Locate the cell with the specified text and output its (X, Y) center coordinate. 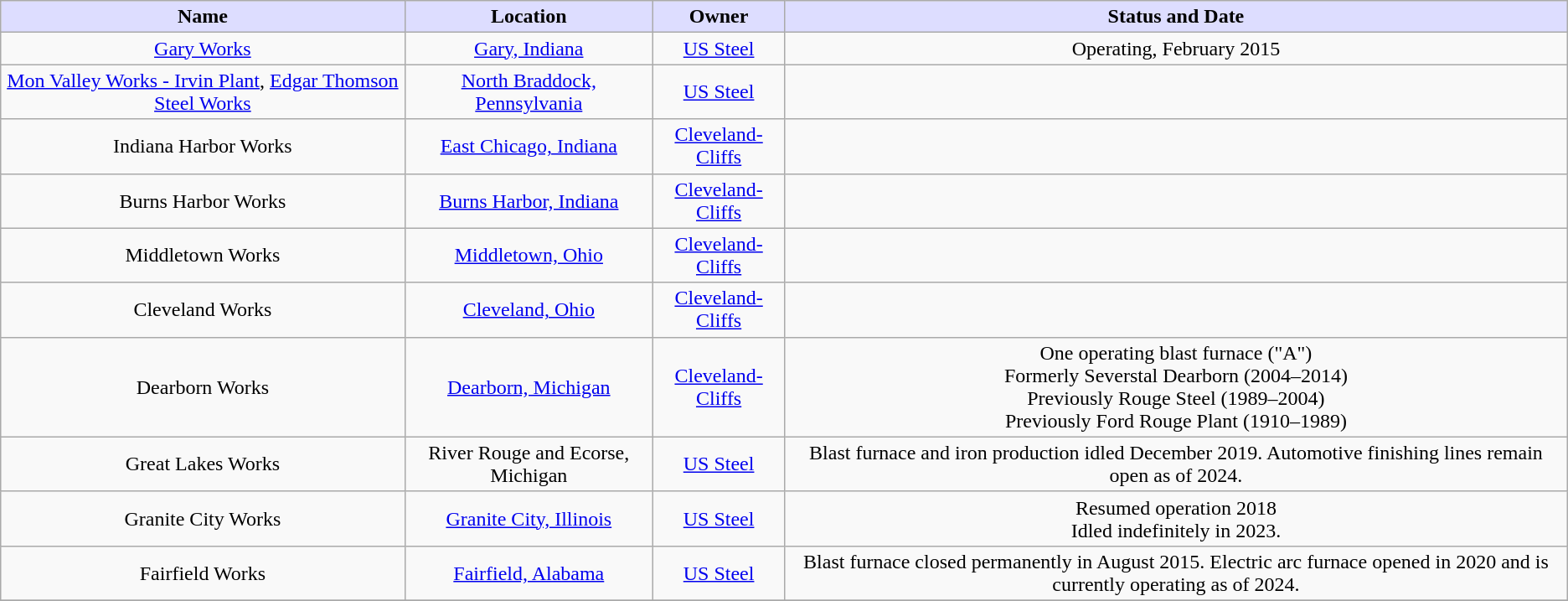
Blast furnace closed permanently in August 2015. Electric arc furnace opened in 2020 and is currently operating as of 2024. (1176, 573)
Resumed operation 2018 Idled indefinitely in 2023. (1176, 518)
Location (529, 17)
Mon Valley Works - Irvin Plant, Edgar Thomson Steel Works (203, 92)
River Rouge and Ecorse, Michigan (529, 464)
Granite City, Illinois (529, 518)
Dearborn Works (203, 387)
Cleveland, Ohio (529, 310)
Blast furnace and iron production idled December 2019. Automotive finishing lines remain open as of 2024. (1176, 464)
Burns Harbor, Indiana (529, 201)
Status and Date (1176, 17)
Name (203, 17)
Operating, February 2015 (1176, 49)
Owner (719, 17)
Great Lakes Works (203, 464)
Fairfield, Alabama (529, 573)
One operating blast furnace ("A")Formerly Severstal Dearborn (2004–2014)Previously Rouge Steel (1989–2004)Previously Ford Rouge Plant (1910–1989) (1176, 387)
Dearborn, Michigan (529, 387)
Burns Harbor Works (203, 201)
North Braddock, Pennsylvania (529, 92)
East Chicago, Indiana (529, 146)
Gary Works (203, 49)
Gary, Indiana (529, 49)
Middletown Works (203, 255)
Cleveland Works (203, 310)
Indiana Harbor Works (203, 146)
Granite City Works (203, 518)
Fairfield Works (203, 573)
Middletown, Ohio (529, 255)
